Find where the given text appears and provide that cell's center as [X, Y] coordinate. 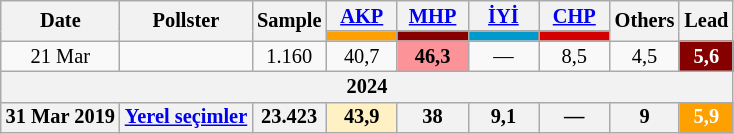
31 Mar 2019 [60, 118]
46,3 [432, 56]
5,6 [706, 56]
Pollster [186, 20]
9 [645, 118]
5,9 [706, 118]
8,5 [574, 56]
CHP [574, 16]
1.160 [289, 56]
9,1 [504, 118]
Date [60, 20]
40,7 [362, 56]
Lead [706, 20]
MHP [432, 16]
38 [432, 118]
Sample [289, 20]
23.423 [289, 118]
4,5 [645, 56]
Others [645, 20]
2024 [368, 86]
Yerel seçimler [186, 118]
AKP [362, 16]
21 Mar [60, 56]
İYİ [504, 16]
43,9 [362, 118]
